Locate the cell with the specified text and output its (X, Y) center coordinate. 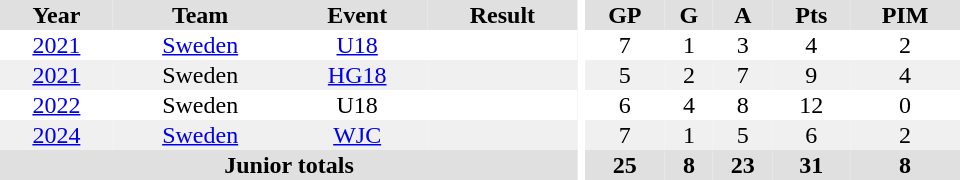
A (743, 15)
3 (743, 45)
PIM (905, 15)
Year (56, 15)
23 (743, 165)
Team (200, 15)
2024 (56, 135)
0 (905, 105)
Result (502, 15)
2022 (56, 105)
Pts (812, 15)
Junior totals (289, 165)
G (689, 15)
Event (358, 15)
12 (812, 105)
25 (625, 165)
GP (625, 15)
HG18 (358, 75)
9 (812, 75)
WJC (358, 135)
31 (812, 165)
